Detect which cell encompasses the target text, then output its [x, y] center coordinate. 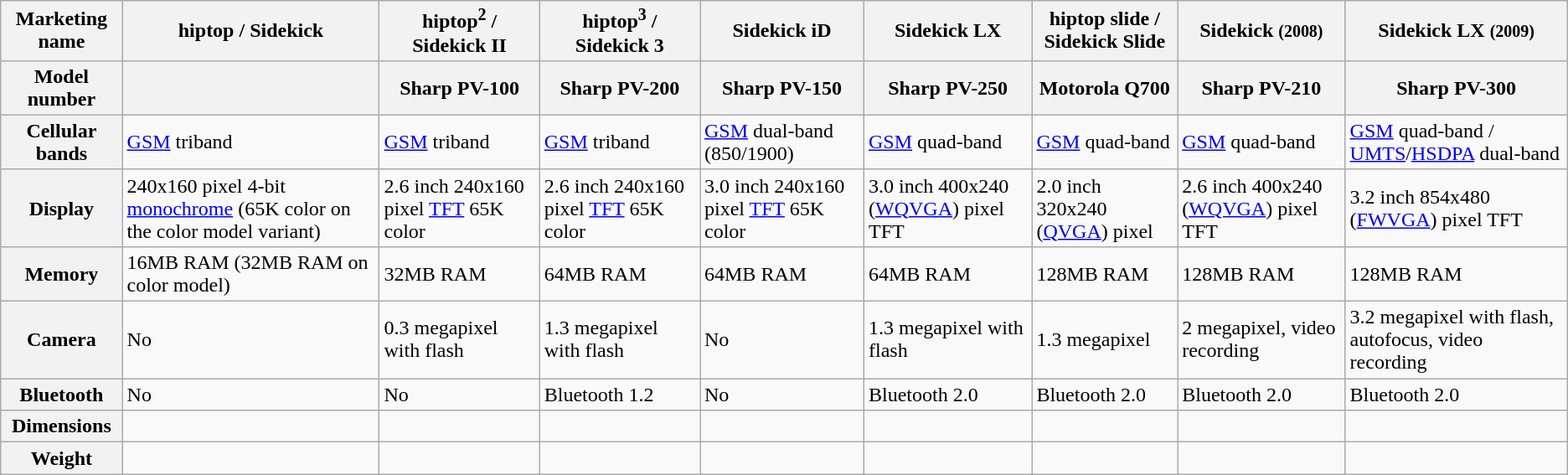
2.6 inch 400x240 (WQVGA) pixel TFT [1261, 208]
Camera [62, 340]
Memory [62, 273]
Sharp PV-100 [459, 87]
hiptop3 / Sidekick 3 [620, 31]
hiptop / Sidekick [251, 31]
Sharp PV-210 [1261, 87]
16MB RAM (32MB RAM on color model) [251, 273]
3.0 inch 400x240 (WQVGA) pixel TFT [947, 208]
Sharp PV-150 [782, 87]
GSM dual-band (850/1900) [782, 142]
Display [62, 208]
Marketing name [62, 31]
3.0 inch 240x160 pixel TFT 65K color [782, 208]
0.3 megapixel with flash [459, 340]
hiptop2 / Sidekick II [459, 31]
GSM quad-band / UMTS/HSDPA dual-band [1456, 142]
Sharp PV-300 [1456, 87]
1.3 megapixel [1105, 340]
Bluetooth 1.2 [620, 395]
2 megapixel, video recording [1261, 340]
Sharp PV-250 [947, 87]
2.0 inch 320x240 (QVGA) pixel [1105, 208]
Sidekick (2008) [1261, 31]
3.2 megapixel with flash, autofocus, video recording [1456, 340]
Model number [62, 87]
Sidekick iD [782, 31]
32MB RAM [459, 273]
Bluetooth [62, 395]
240x160 pixel 4-bit monochrome (65K color on the color model variant) [251, 208]
Weight [62, 458]
Sharp PV-200 [620, 87]
Cellular bands [62, 142]
Dimensions [62, 426]
3.2 inch 854x480 (FWVGA) pixel TFT [1456, 208]
Sidekick LX [947, 31]
Sidekick LX (2009) [1456, 31]
hiptop slide / Sidekick Slide [1105, 31]
Motorola Q700 [1105, 87]
